Determine the (X, Y) coordinate at the center of the cell enclosing the given text.  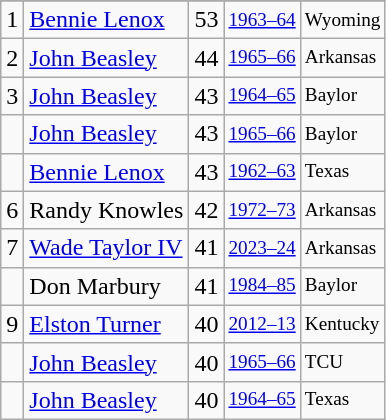
1984–85 (262, 286)
42 (206, 210)
Wade Taylor IV (106, 248)
2 (12, 58)
Kentucky (342, 324)
2023–24 (262, 248)
44 (206, 58)
Don Marbury (106, 286)
53 (206, 20)
6 (12, 210)
7 (12, 248)
Randy Knowles (106, 210)
1 (12, 20)
1963–64 (262, 20)
TCU (342, 362)
Wyoming (342, 20)
9 (12, 324)
2012–13 (262, 324)
1962–63 (262, 172)
3 (12, 96)
1972–73 (262, 210)
Elston Turner (106, 324)
